Find where the given text appears and provide that cell's center as [X, Y] coordinate. 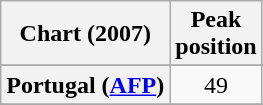
Peakposition [216, 34]
Chart (2007) [86, 34]
Portugal (AFP) [86, 85]
49 [216, 85]
